Return the [x, y] coordinate for the center point of the cell that contains the specified text.  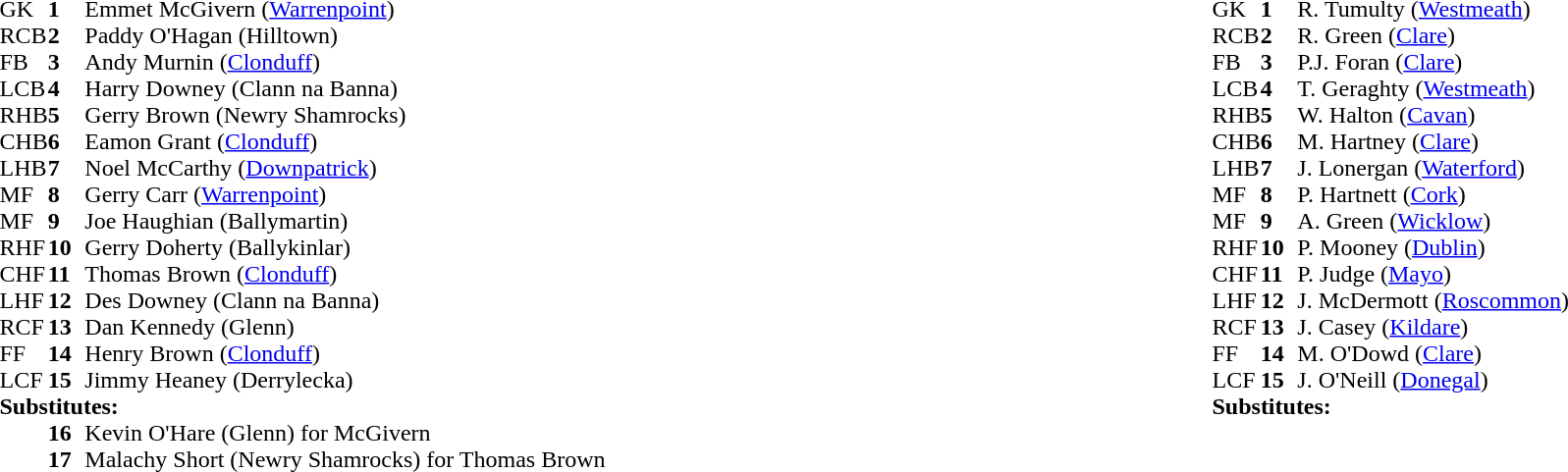
Henry Brown (Clonduff) [345, 353]
Malachy Short (Newry Shamrocks) for Thomas Brown [345, 459]
Jimmy Heaney (Derrylecka) [345, 381]
Eamon Grant (Clonduff) [345, 141]
Des Downey (Clann na Banna) [345, 300]
Paddy O'Hagan (Hilltown) [345, 35]
Gerry Carr (Warrenpoint) [345, 194]
17 [67, 459]
Thomas Brown (Clonduff) [345, 275]
Joe Haughian (Ballymartin) [345, 222]
Noel McCarthy (Downpatrick) [345, 169]
Harry Downey (Clann na Banna) [345, 88]
Gerry Brown (Newry Shamrocks) [345, 116]
Dan Kennedy (Glenn) [345, 328]
Kevin O'Hare (Glenn) for McGivern [345, 434]
Gerry Doherty (Ballykinlar) [345, 247]
16 [67, 434]
Andy Murnin (Clonduff) [345, 63]
